For the text-containing cell, return its midpoint in (X, Y) coordinate format. 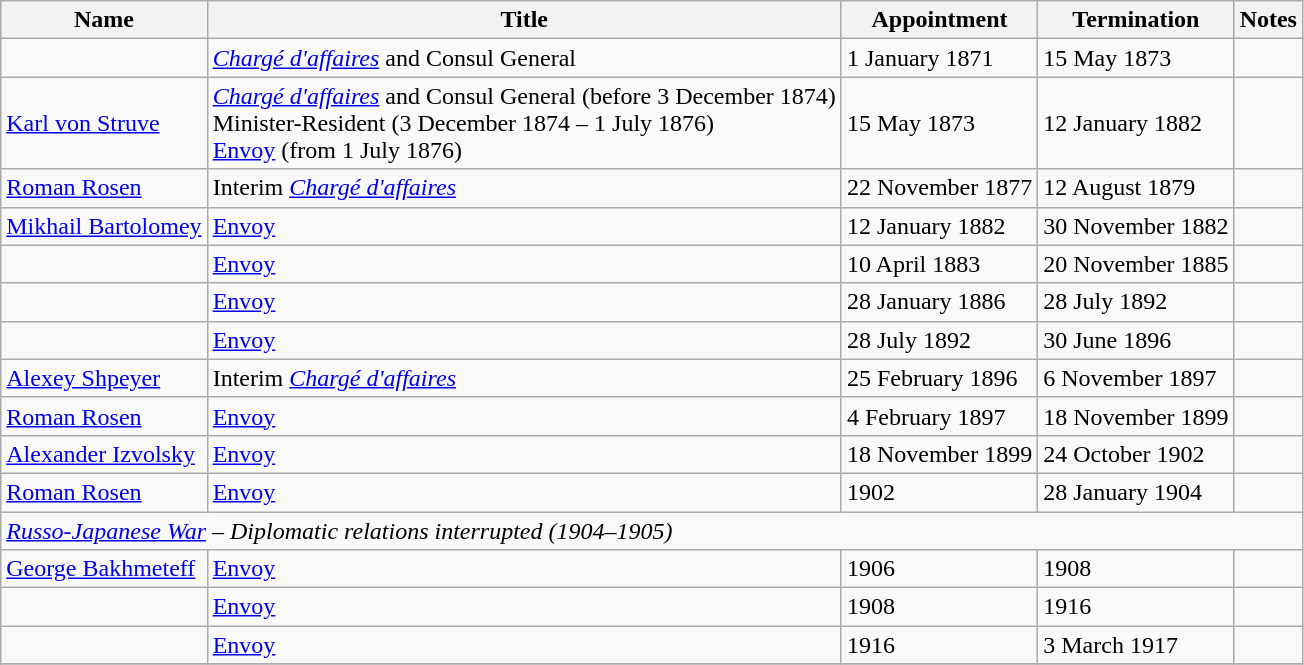
Mikhail Bartolomey (104, 226)
Chargé d'affaires and Consul General (524, 58)
Appointment (939, 20)
Alexander Izvolsky (104, 454)
1906 (939, 569)
4 February 1897 (939, 416)
1902 (939, 492)
George Bakhmeteff (104, 569)
30 November 1882 (1136, 226)
20 November 1885 (1136, 264)
10 April 1883 (939, 264)
30 June 1896 (1136, 340)
Title (524, 20)
Russo-Japanese War – Diplomatic relations interrupted (1904–1905) (652, 531)
28 January 1886 (939, 302)
6 November 1897 (1136, 378)
Alexey Shpeyer (104, 378)
Name (104, 20)
Karl von Struve (104, 123)
Chargé d'affaires and Consul General (before 3 December 1874)Minister-Resident (3 December 1874 – 1 July 1876)Envoy (from 1 July 1876) (524, 123)
12 August 1879 (1136, 188)
3 March 1917 (1136, 645)
22 November 1877 (939, 188)
1 January 1871 (939, 58)
25 February 1896 (939, 378)
28 January 1904 (1136, 492)
Termination (1136, 20)
24 October 1902 (1136, 454)
Notes (1268, 20)
